From the cell containing the given text, extract its center point as [X, Y] coordinate. 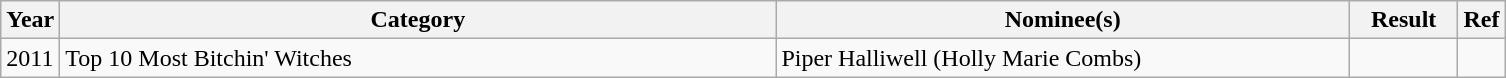
Result [1404, 20]
Top 10 Most Bitchin' Witches [418, 58]
Nominee(s) [1063, 20]
Year [30, 20]
2011 [30, 58]
Ref [1482, 20]
Piper Halliwell (Holly Marie Combs) [1063, 58]
Category [418, 20]
